Capture the cell that displays the provided text and extract its (x, y) central coordinate. 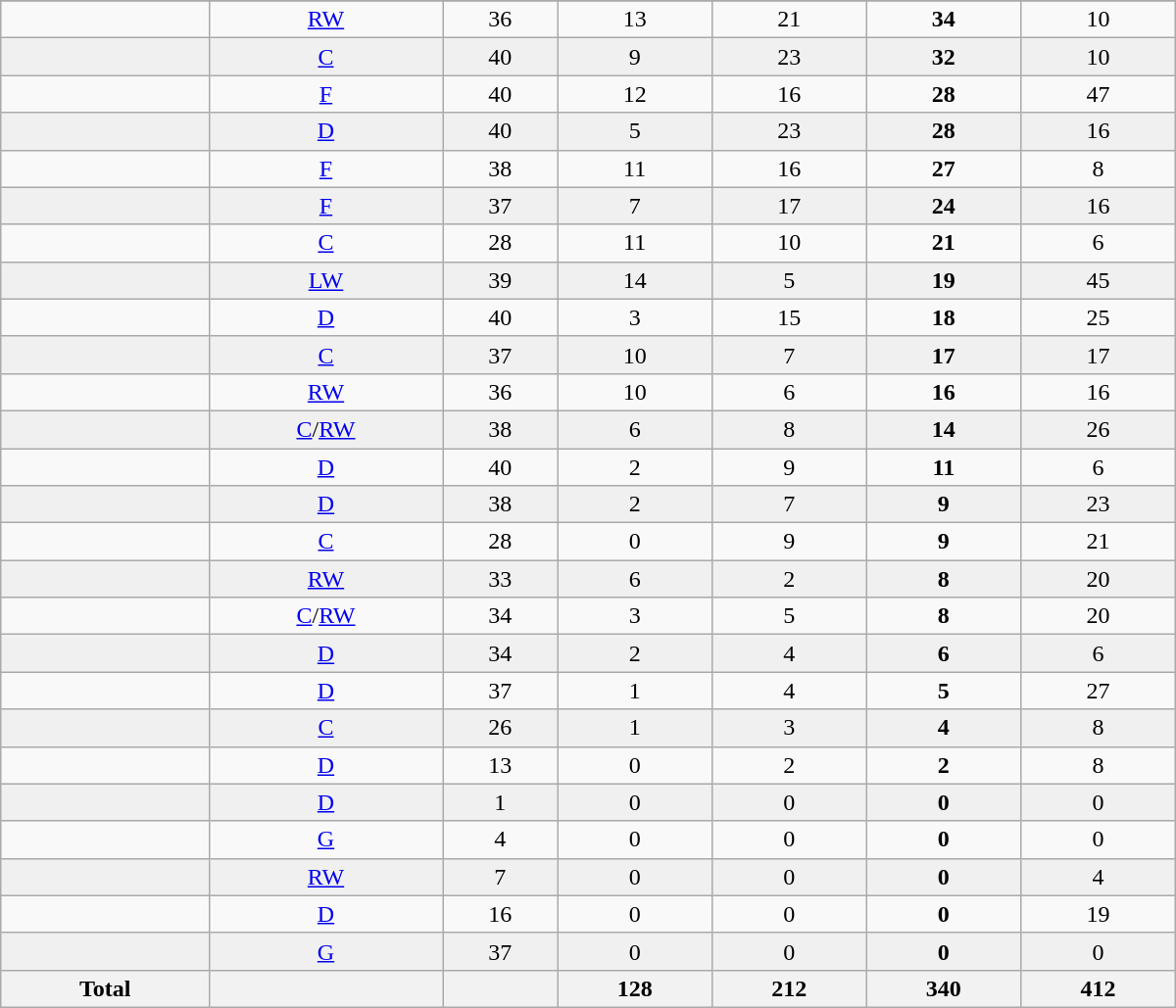
32 (944, 57)
LW (325, 280)
128 (635, 988)
212 (789, 988)
412 (1099, 988)
39 (500, 280)
24 (944, 206)
Total (106, 988)
18 (944, 317)
12 (635, 94)
47 (1099, 94)
45 (1099, 280)
25 (1099, 317)
33 (500, 579)
340 (944, 988)
15 (789, 317)
